Provide the (x, y) coordinate of the cell's center where the given text is located.  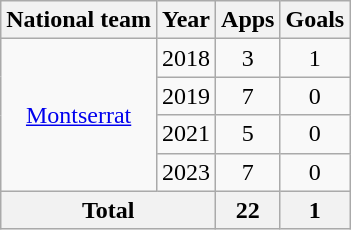
Montserrat (79, 115)
2019 (186, 96)
5 (248, 134)
Total (108, 210)
Apps (248, 20)
Year (186, 20)
2023 (186, 172)
Goals (315, 20)
2021 (186, 134)
3 (248, 58)
National team (79, 20)
22 (248, 210)
2018 (186, 58)
